Output the [X, Y] coordinate of the center of the cell containing the given text.  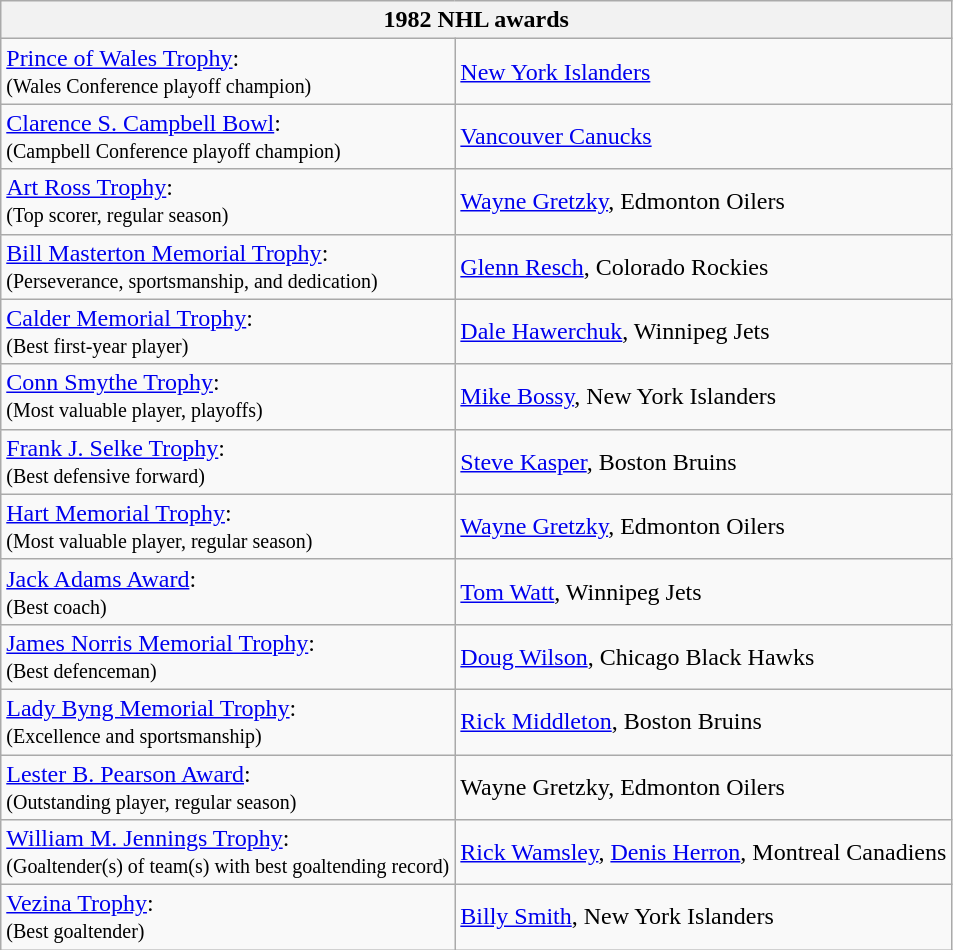
Vancouver Canucks [704, 136]
Tom Watt, Winnipeg Jets [704, 592]
Lady Byng Memorial Trophy:(Excellence and sportsmanship) [228, 722]
Glenn Resch, Colorado Rockies [704, 266]
Prince of Wales Trophy:(Wales Conference playoff champion) [228, 72]
Doug Wilson, Chicago Black Hawks [704, 656]
Lester B. Pearson Award:(Outstanding player, regular season) [228, 786]
Dale Hawerchuk, Winnipeg Jets [704, 332]
Hart Memorial Trophy:(Most valuable player, regular season) [228, 526]
Rick Middleton, Boston Bruins [704, 722]
William M. Jennings Trophy:(Goaltender(s) of team(s) with best goaltending record) [228, 852]
Billy Smith, New York Islanders [704, 918]
Clarence S. Campbell Bowl:(Campbell Conference playoff champion) [228, 136]
Art Ross Trophy:(Top scorer, regular season) [228, 202]
Jack Adams Award:(Best coach) [228, 592]
Frank J. Selke Trophy:(Best defensive forward) [228, 462]
Mike Bossy, New York Islanders [704, 396]
Rick Wamsley, Denis Herron, Montreal Canadiens [704, 852]
Vezina Trophy:(Best goaltender) [228, 918]
James Norris Memorial Trophy:(Best defenceman) [228, 656]
Calder Memorial Trophy:(Best first-year player) [228, 332]
1982 NHL awards [476, 20]
Conn Smythe Trophy:(Most valuable player, playoffs) [228, 396]
Bill Masterton Memorial Trophy:(Perseverance, sportsmanship, and dedication) [228, 266]
New York Islanders [704, 72]
Steve Kasper, Boston Bruins [704, 462]
